Identify which cell holds the provided text, then report its [x, y] central coordinate. 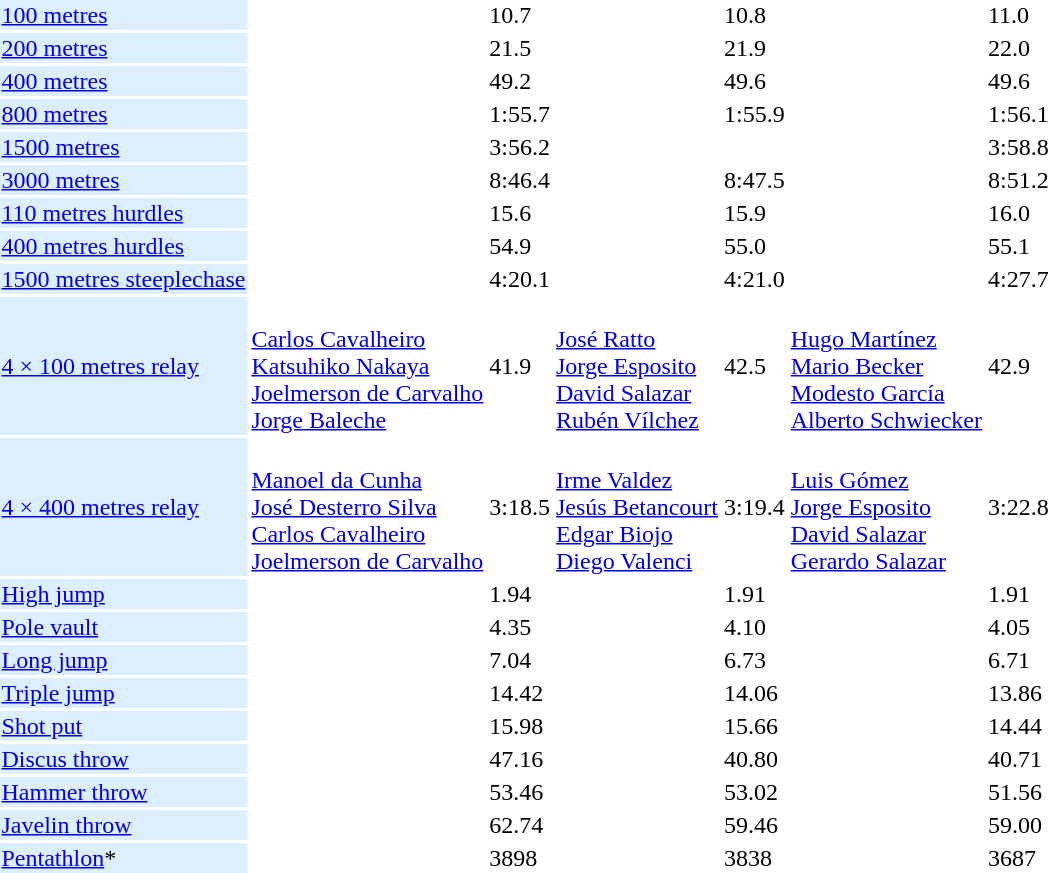
59.46 [755, 825]
4 × 400 metres relay [124, 507]
3000 metres [124, 180]
400 metres hurdles [124, 246]
41.9 [520, 366]
55.0 [755, 246]
Pentathlon* [124, 858]
62.74 [520, 825]
Hammer throw [124, 792]
Long jump [124, 660]
400 metres [124, 81]
4.35 [520, 627]
53.02 [755, 792]
47.16 [520, 759]
High jump [124, 594]
15.9 [755, 213]
Pole vault [124, 627]
6.73 [755, 660]
4:21.0 [755, 279]
200 metres [124, 48]
42.5 [755, 366]
800 metres [124, 114]
49.2 [520, 81]
Irme ValdezJesús BetancourtEdgar BiojoDiego Valenci [638, 507]
Carlos CavalheiroKatsuhiko NakayaJoelmerson de CarvalhoJorge Baleche [368, 366]
10.7 [520, 15]
21.5 [520, 48]
21.9 [755, 48]
1:55.7 [520, 114]
1500 metres [124, 147]
José RattoJorge EspositoDavid SalazarRubén Vílchez [638, 366]
4:20.1 [520, 279]
15.6 [520, 213]
4.10 [755, 627]
49.6 [755, 81]
3:19.4 [755, 507]
Triple jump [124, 693]
40.80 [755, 759]
4 × 100 metres relay [124, 366]
53.46 [520, 792]
3898 [520, 858]
14.06 [755, 693]
1:55.9 [755, 114]
7.04 [520, 660]
1.94 [520, 594]
15.98 [520, 726]
110 metres hurdles [124, 213]
Discus throw [124, 759]
Javelin throw [124, 825]
1.91 [755, 594]
54.9 [520, 246]
8:47.5 [755, 180]
Hugo MartínezMario BeckerModesto GarcíaAlberto Schwiecker [886, 366]
14.42 [520, 693]
3838 [755, 858]
3:18.5 [520, 507]
Manoel da CunhaJosé Desterro SilvaCarlos CavalheiroJoelmerson de Carvalho [368, 507]
10.8 [755, 15]
100 metres [124, 15]
1500 metres steeplechase [124, 279]
15.66 [755, 726]
3:56.2 [520, 147]
8:46.4 [520, 180]
Shot put [124, 726]
Luis GómezJorge EspositoDavid SalazarGerardo Salazar [886, 507]
